Provide the [X, Y] coordinate of the cell's center where the given text is located.  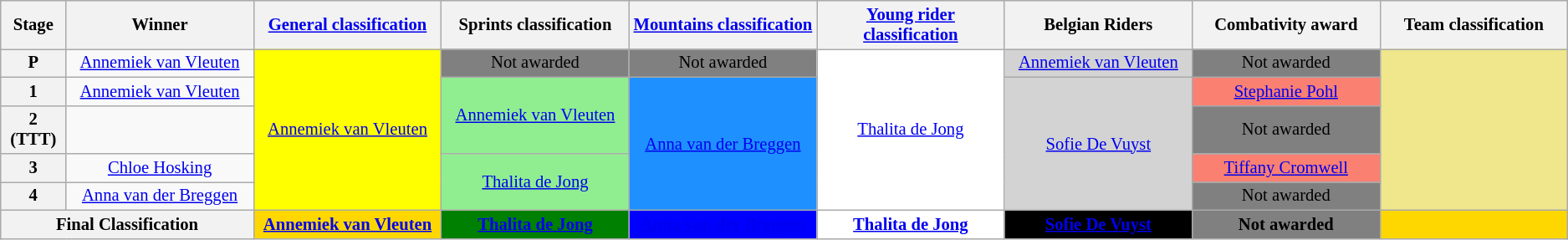
Chloe Hosking [160, 168]
2 (TTT) [33, 130]
Sprints classification [535, 24]
Mountains classification [723, 24]
P [33, 63]
Stephanie Pohl [1286, 91]
Belgian Riders [1098, 24]
Tiffany Cromwell [1286, 168]
Combativity award [1286, 24]
1 [33, 91]
3 [33, 168]
Final Classification [127, 224]
Winner [160, 24]
4 [33, 196]
Young rider classification [911, 24]
General classification [347, 24]
Stage [33, 24]
Team classification [1474, 24]
